Return [X, Y] of the center of cell containing provided text 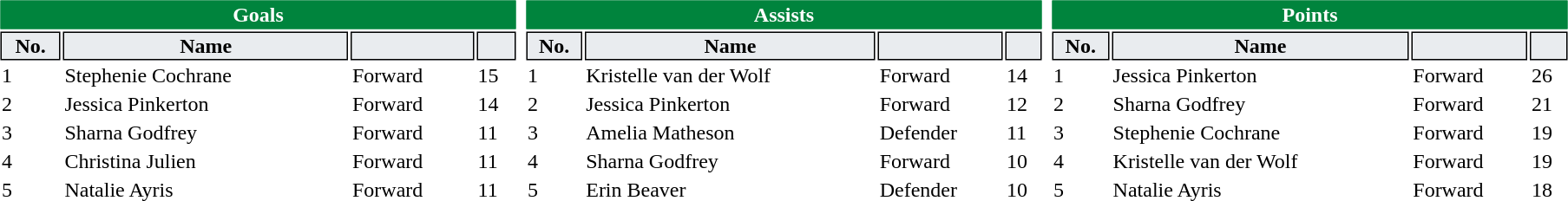
21 [1550, 105]
10 [1023, 162]
26 [1550, 75]
Christina Julien [207, 162]
Goals [258, 14]
Defender [941, 133]
Points [1309, 14]
12 [1023, 105]
Amelia Matheson [731, 133]
15 [496, 75]
Assists [784, 14]
